From the cell containing the given text, extract its center point as [x, y] coordinate. 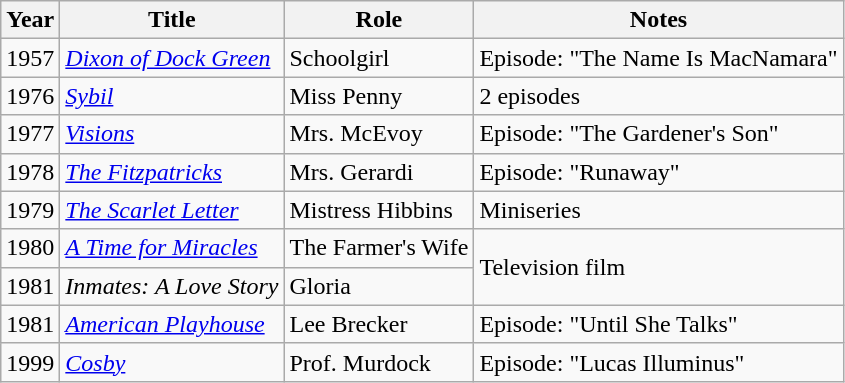
Notes [658, 20]
2 episodes [658, 96]
Episode: "Lucas Illuminus" [658, 362]
Episode: "The Name Is MacNamara" [658, 58]
Dixon of Dock Green [172, 58]
1979 [30, 210]
American Playhouse [172, 324]
1957 [30, 58]
Episode: "Until She Talks" [658, 324]
Year [30, 20]
A Time for Miracles [172, 248]
Title [172, 20]
Miniseries [658, 210]
Inmates: A Love Story [172, 286]
Episode: "The Gardener's Son" [658, 134]
1980 [30, 248]
1977 [30, 134]
Visions [172, 134]
Cosby [172, 362]
1978 [30, 172]
Mrs. McEvoy [379, 134]
Miss Penny [379, 96]
Role [379, 20]
Episode: "Runaway" [658, 172]
Prof. Murdock [379, 362]
Mrs. Gerardi [379, 172]
The Fitzpatricks [172, 172]
Schoolgirl [379, 58]
1999 [30, 362]
Television film [658, 267]
Lee Brecker [379, 324]
Gloria [379, 286]
Mistress Hibbins [379, 210]
The Farmer's Wife [379, 248]
Sybil [172, 96]
The Scarlet Letter [172, 210]
1976 [30, 96]
